Search for the cell housing the specified text and yield its (X, Y) center coordinate. 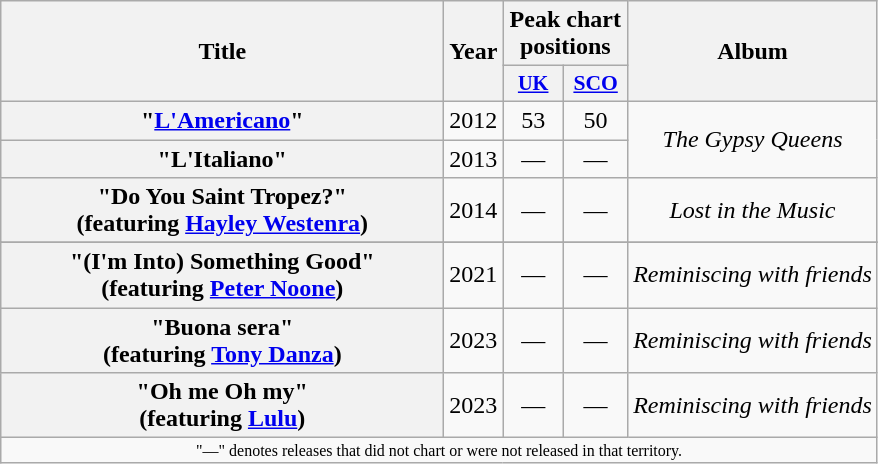
SCO (596, 84)
Title (222, 52)
"Do You Saint Tropez?"(featuring Hayley Westenra) (222, 210)
Year (474, 52)
"L'Americano" (222, 120)
"Buona sera"(featuring Tony Danza) (222, 340)
53 (534, 120)
Album (753, 52)
"(I'm Into) Something Good"(featuring Peter Noone) (222, 276)
2013 (474, 159)
Lost in the Music (753, 210)
2014 (474, 210)
"Oh me Oh my"(featuring Lulu) (222, 406)
UK (534, 84)
2021 (474, 276)
"—" denotes releases that did not chart or were not released in that territory. (440, 450)
The Gypsy Queens (753, 139)
2012 (474, 120)
"L'Italiano" (222, 159)
Peak chartpositions (566, 34)
50 (596, 120)
